Return (X, Y) of the center of cell containing provided text 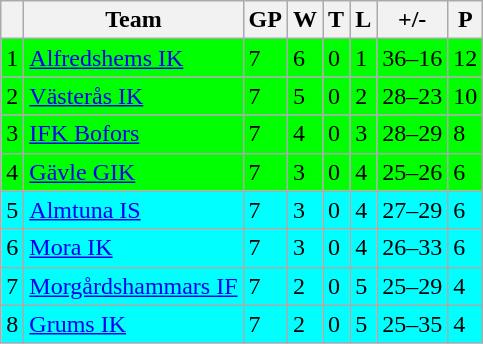
T (336, 20)
GP (265, 20)
12 (466, 58)
28–23 (412, 96)
L (364, 20)
25–35 (412, 324)
Team (134, 20)
26–33 (412, 248)
28–29 (412, 134)
10 (466, 96)
25–29 (412, 286)
Almtuna IS (134, 210)
W (304, 20)
Alfredshems IK (134, 58)
25–26 (412, 172)
Grums IK (134, 324)
Mora IK (134, 248)
P (466, 20)
36–16 (412, 58)
+/- (412, 20)
Västerås IK (134, 96)
27–29 (412, 210)
Gävle GIK (134, 172)
IFK Bofors (134, 134)
Morgårdshammars IF (134, 286)
